Detect which cell encompasses the target text, then output its [x, y] center coordinate. 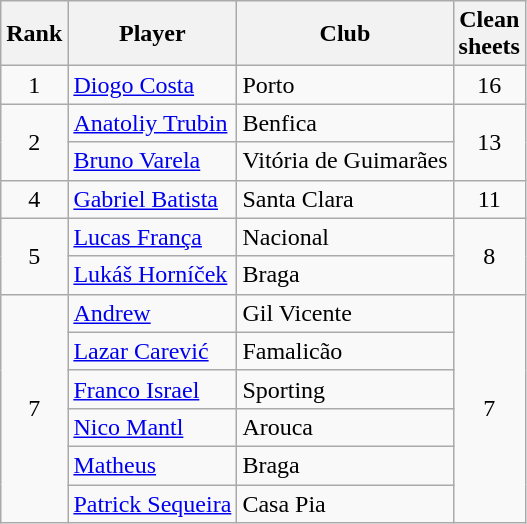
Club [345, 34]
Arouca [345, 427]
13 [489, 142]
Cleansheets [489, 34]
11 [489, 199]
Santa Clara [345, 199]
Patrick Sequeira [152, 503]
Porto [345, 85]
Player [152, 34]
Famalicão [345, 351]
Nico Mantl [152, 427]
4 [34, 199]
8 [489, 256]
Benfica [345, 123]
Andrew [152, 313]
Bruno Varela [152, 161]
Rank [34, 34]
Casa Pia [345, 503]
16 [489, 85]
Franco Israel [152, 389]
Diogo Costa [152, 85]
Nacional [345, 237]
Lukáš Horníček [152, 275]
Sporting [345, 389]
Lucas França [152, 237]
Anatoliy Trubin [152, 123]
1 [34, 85]
Gil Vicente [345, 313]
2 [34, 142]
Matheus [152, 465]
Vitória de Guimarães [345, 161]
Lazar Carević [152, 351]
Gabriel Batista [152, 199]
5 [34, 256]
